Provide the (X, Y) coordinate of the cell's center where the given text is located.  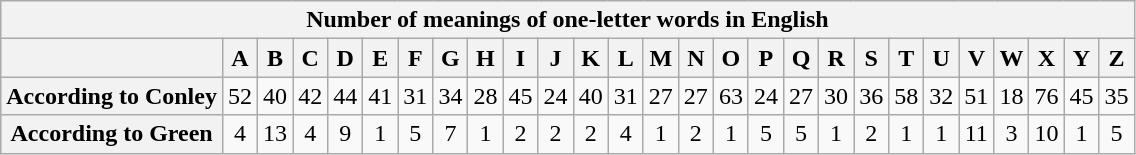
42 (310, 96)
Y (1082, 58)
51 (976, 96)
V (976, 58)
M (660, 58)
B (276, 58)
C (310, 58)
P (766, 58)
34 (450, 96)
O (730, 58)
28 (486, 96)
J (556, 58)
3 (1012, 134)
58 (906, 96)
30 (836, 96)
Q (800, 58)
W (1012, 58)
E (380, 58)
63 (730, 96)
N (696, 58)
U (942, 58)
S (872, 58)
7 (450, 134)
D (346, 58)
According to Conley (112, 96)
9 (346, 134)
X (1046, 58)
18 (1012, 96)
T (906, 58)
L (626, 58)
76 (1046, 96)
36 (872, 96)
According to Green (112, 134)
R (836, 58)
A (240, 58)
13 (276, 134)
H (486, 58)
K (590, 58)
52 (240, 96)
I (520, 58)
32 (942, 96)
35 (1116, 96)
F (416, 58)
41 (380, 96)
G (450, 58)
Number of meanings of one-letter words in English (568, 20)
Z (1116, 58)
44 (346, 96)
10 (1046, 134)
11 (976, 134)
